Locate the cell with the specified text and output its [x, y] center coordinate. 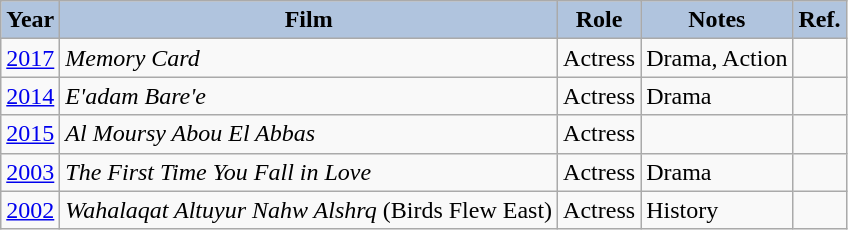
Drama, Action [717, 58]
2015 [30, 134]
2002 [30, 210]
Ref. [820, 20]
Film [309, 20]
Al Moursy Abou El Abbas [309, 134]
The First Time You Fall in Love [309, 172]
Memory Card [309, 58]
Year [30, 20]
2003 [30, 172]
E'adam Bare'e [309, 96]
Role [600, 20]
History [717, 210]
2017 [30, 58]
2014 [30, 96]
Wahalaqat Altuyur Nahw Alshrq (Birds Flew East) [309, 210]
Notes [717, 20]
